Output the (X, Y) coordinate of the center of the cell containing the given text.  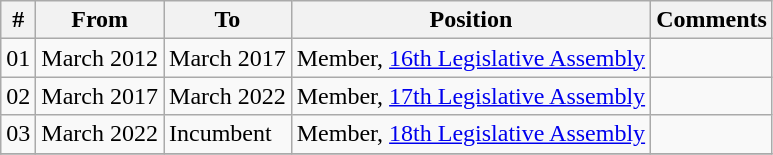
From (100, 20)
02 (18, 96)
# (18, 20)
Position (470, 20)
Member, 18th Legislative Assembly (470, 134)
Incumbent (228, 134)
To (228, 20)
Member, 17th Legislative Assembly (470, 96)
Comments (712, 20)
March 2012 (100, 58)
03 (18, 134)
Member, 16th Legislative Assembly (470, 58)
01 (18, 58)
